For the text-containing cell, return its midpoint in [x, y] coordinate format. 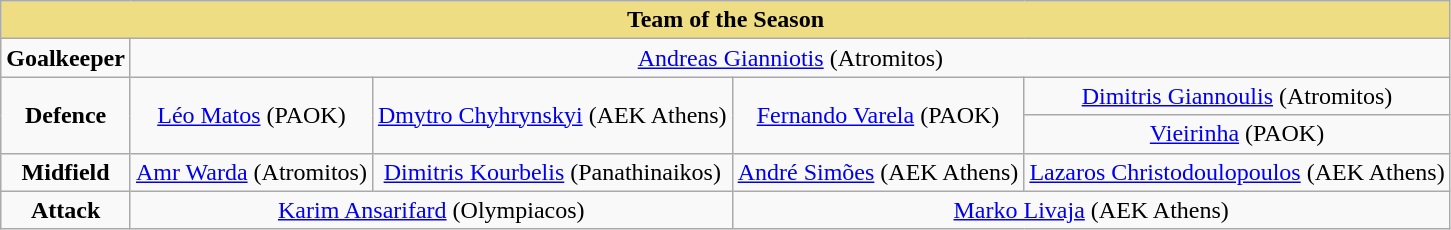
Amr Warda (Atromitos) [251, 172]
Marko Livaja (AEK Athens) [1091, 210]
Defence [66, 115]
Dimitris Giannoulis (Atromitos) [1237, 96]
Fernando Varela (PAOK) [878, 115]
Team of the Season [726, 20]
Dimitris Kourbelis (Panathinaikos) [552, 172]
Midfield [66, 172]
Dmytro Chyhrynskyi (AEK Athens) [552, 115]
Andreas Gianniotis (Atromitos) [790, 58]
Goalkeeper [66, 58]
Attack [66, 210]
Léo Matos (PAOK) [251, 115]
André Simões (AEK Athens) [878, 172]
Karim Ansarifard (Olympiacos) [431, 210]
Lazaros Christodoulopoulos (AEK Athens) [1237, 172]
Vieirinha (PAOK) [1237, 134]
